For the text-containing cell, return its midpoint in [x, y] coordinate format. 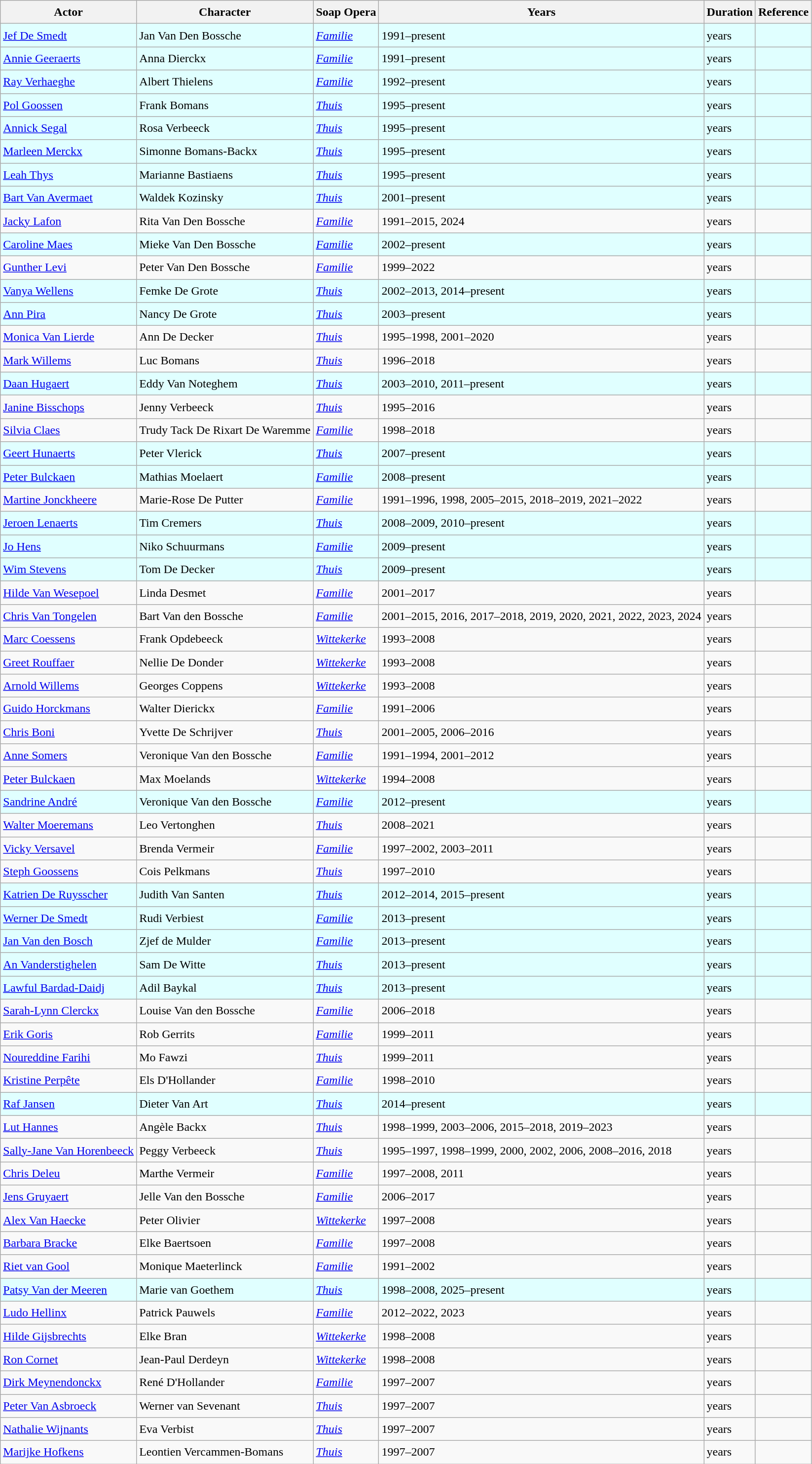
1991–2015, 2024 [542, 221]
2014–present [542, 1104]
Sam De Witte [225, 964]
1992–present [542, 82]
2002–present [542, 244]
2006–2017 [542, 1196]
Simonne Bomans-Backx [225, 151]
Bart Van Avermaet [69, 197]
2012–present [542, 802]
Marleen Merckx [69, 151]
Mathias Moelaert [225, 477]
1991–1996, 1998, 2005–2015, 2018–2019, 2021–2022 [542, 500]
2002–2013, 2014–present [542, 291]
Rosa Verbeeck [225, 128]
Dirk Meynendonckx [69, 1382]
Janine Bisschops [69, 407]
Reference [783, 12]
2007–present [542, 453]
2001–2005, 2006–2016 [542, 732]
Mo Fawzi [225, 1057]
Leontien Vercammen-Bomans [225, 1452]
Tom De Decker [225, 570]
Jan Van Den Bossche [225, 36]
Adil Baykal [225, 987]
Jelle Van den Bossche [225, 1196]
2008–present [542, 477]
Rudi Verbiest [225, 918]
Tim Cremers [225, 523]
Anne Somers [69, 755]
Rita Van Den Bossche [225, 221]
Mieke Van Den Bossche [225, 244]
Niko Schuurmans [225, 546]
Patsy Van der Meeren [69, 1289]
Peter Van Asbroeck [69, 1406]
Albert Thielens [225, 82]
Elke Baertsoen [225, 1243]
Patrick Pauwels [225, 1313]
1998–1999, 2003–2006, 2015–2018, 2019–2023 [542, 1127]
Duration [730, 12]
Zjef de Mulder [225, 941]
Jean-Paul Derdeyn [225, 1359]
Caroline Maes [69, 244]
Femke De Grote [225, 291]
Jef De Smedt [69, 36]
Nathalie Wijnants [69, 1429]
Years [542, 12]
Eva Verbist [225, 1429]
1991–2002 [542, 1267]
Max Moelands [225, 779]
Jeroen Lenaerts [69, 523]
Marie van Goethem [225, 1289]
Ron Cornet [69, 1359]
An Vanderstighelen [69, 964]
Chris Deleu [69, 1174]
Bart Van den Bossche [225, 616]
Angèle Backx [225, 1127]
Walter Moeremans [69, 825]
Els D'Hollander [225, 1081]
Monique Maeterlinck [225, 1267]
René D'Hollander [225, 1382]
Jo Hens [69, 546]
Peter Van Den Bossche [225, 268]
Raf Jansen [69, 1104]
Judith Van Santen [225, 894]
1997–2010 [542, 872]
Guido Horckmans [69, 709]
Brenda Vermeir [225, 848]
Leo Vertonghen [225, 825]
Barbara Bracke [69, 1243]
Hilde Van Wesepoel [69, 592]
Actor [69, 12]
1991–1994, 2001–2012 [542, 755]
2008–2009, 2010–present [542, 523]
Vanya Wellens [69, 291]
Walter Dierickx [225, 709]
Chris Van Tongelen [69, 616]
Martine Jonckheere [69, 500]
Soap Opera [346, 12]
1997–2002, 2003–2011 [542, 848]
1994–2008 [542, 779]
Marthe Vermeir [225, 1174]
Sandrine André [69, 802]
Hilde Gijsbrechts [69, 1336]
Louise Van den Bossche [225, 1011]
1998–2008, 2025–present [542, 1289]
2012–2014, 2015–present [542, 894]
Katrien De Ruysscher [69, 894]
Ray Verhaeghe [69, 82]
Marianne Bastiaens [225, 175]
Luc Bomans [225, 360]
Arnold Willems [69, 686]
Character [225, 12]
Frank Bomans [225, 105]
Cois Pelkmans [225, 872]
Noureddine Farihi [69, 1057]
Lut Hannes [69, 1127]
2001–present [542, 197]
Greet Rouffaer [69, 662]
2003–present [542, 314]
Dieter Van Art [225, 1104]
1995–2016 [542, 407]
Frank Opdebeeck [225, 639]
Lawful Bardad-Daidj [69, 987]
2012–2022, 2023 [542, 1313]
Werner De Smedt [69, 918]
Mark Willems [69, 360]
Waldek Kozinsky [225, 197]
2006–2018 [542, 1011]
2001–2017 [542, 592]
Anna Dierckx [225, 58]
1991–2006 [542, 709]
Annie Geeraerts [69, 58]
Ann Pira [69, 314]
1998–2018 [542, 430]
Pol Goossen [69, 105]
Eddy Van Noteghem [225, 384]
Ludo Hellinx [69, 1313]
Ann De Decker [225, 338]
1997–2008, 2011 [542, 1174]
Peggy Verbeeck [225, 1150]
Marijke Hofkens [69, 1452]
Steph Goossens [69, 872]
Jenny Verbeeck [225, 407]
Erik Goris [69, 1035]
Monica Van Lierde [69, 338]
Geert Hunaerts [69, 453]
Riet van Gool [69, 1267]
1999–2022 [542, 268]
1995–1997, 1998–1999, 2000, 2002, 2006, 2008–2016, 2018 [542, 1150]
Alex Van Haecke [69, 1220]
Werner van Sevenant [225, 1406]
Annick Segal [69, 128]
2008–2021 [542, 825]
2003–2010, 2011–present [542, 384]
Gunther Levi [69, 268]
Yvette De Schrijver [225, 732]
1995–1998, 2001–2020 [542, 338]
Peter Vlerick [225, 453]
Georges Coppens [225, 686]
1996–2018 [542, 360]
Kristine Perpête [69, 1081]
Linda Desmet [225, 592]
Daan Hugaert [69, 384]
Silvia Claes [69, 430]
Jacky Lafon [69, 221]
Rob Gerrits [225, 1035]
Peter Olivier [225, 1220]
Sally-Jane Van Horenbeeck [69, 1150]
Elke Bran [225, 1336]
Leah Thys [69, 175]
Trudy Tack De Rixart De Waremme [225, 430]
Marc Coessens [69, 639]
Jan Van den Bosch [69, 941]
2001–2015, 2016, 2017–2018, 2019, 2020, 2021, 2022, 2023, 2024 [542, 616]
Chris Boni [69, 732]
Wim Stevens [69, 570]
Nancy De Grote [225, 314]
Sarah-Lynn Clerckx [69, 1011]
1998–2010 [542, 1081]
Nellie De Donder [225, 662]
Marie-Rose De Putter [225, 500]
Jens Gruyaert [69, 1196]
Vicky Versavel [69, 848]
